Extract the (x, y) coordinate from the center of the cell holding the provided text.  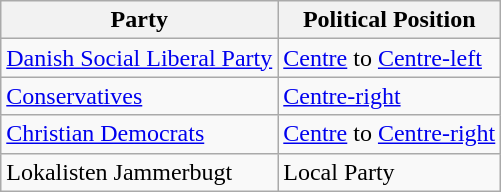
Centre to Centre-left (390, 58)
Conservatives (140, 96)
Local Party (390, 172)
Political Position (390, 20)
Danish Social Liberal Party (140, 58)
Lokalisten Jammerbugt (140, 172)
Christian Democrats (140, 134)
Centre to Centre-right (390, 134)
Centre-right (390, 96)
Party (140, 20)
